Capture the cell that displays the provided text and extract its (x, y) central coordinate. 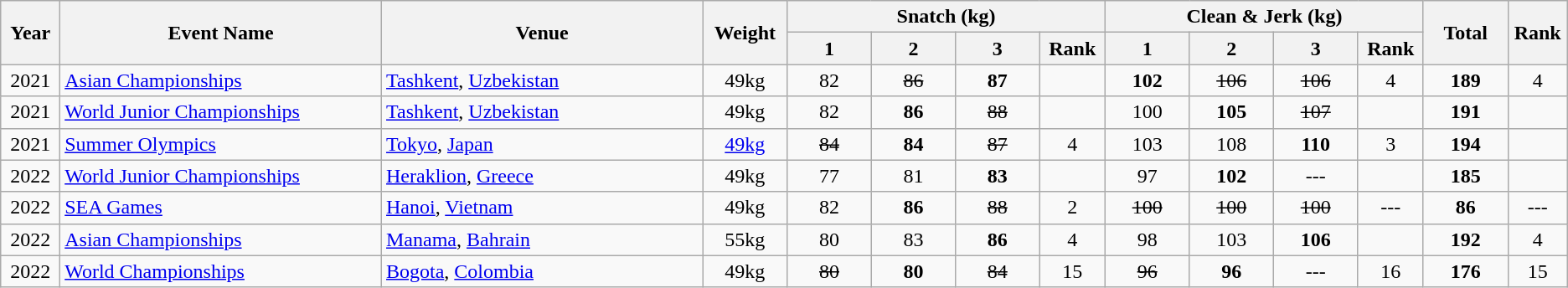
Event Name (221, 33)
185 (1466, 176)
Manama, Bahrain (541, 239)
108 (1231, 144)
107 (1315, 112)
16 (1390, 271)
189 (1466, 80)
192 (1466, 239)
Snatch (kg) (946, 17)
194 (1466, 144)
110 (1315, 144)
105 (1231, 112)
Tokyo, Japan (541, 144)
Summer Olympics (221, 144)
97 (1148, 176)
Heraklion, Greece (541, 176)
77 (829, 176)
81 (913, 176)
Clean & Jerk (kg) (1264, 17)
SEA Games (221, 208)
Venue (541, 33)
191 (1466, 112)
176 (1466, 271)
Bogota, Colombia (541, 271)
98 (1148, 239)
World Championships (221, 271)
Hanoi, Vietnam (541, 208)
Year (30, 33)
Total (1466, 33)
55kg (745, 239)
Weight (745, 33)
